Identify which cell holds the provided text, then report its [x, y] central coordinate. 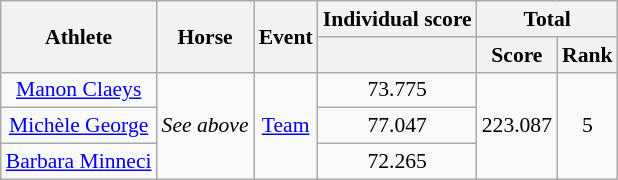
Michèle George [79, 126]
77.047 [398, 126]
Individual score [398, 19]
5 [588, 126]
Event [286, 36]
See above [206, 126]
Total [548, 19]
Horse [206, 36]
Rank [588, 55]
Athlete [79, 36]
73.775 [398, 90]
72.265 [398, 162]
Manon Claeys [79, 90]
Team [286, 126]
Barbara Minneci [79, 162]
Score [517, 55]
223.087 [517, 126]
